Return (X, Y) of the center of cell containing provided text 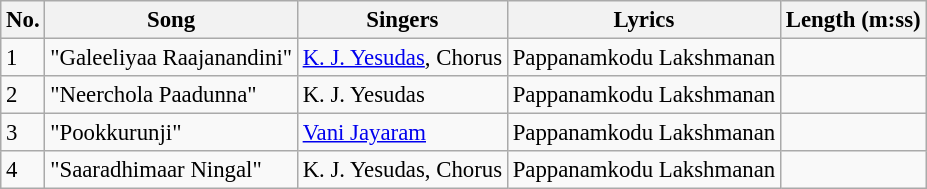
1 (23, 58)
No. (23, 20)
Singers (402, 20)
Song (171, 20)
Vani Jayaram (402, 133)
"Galeeliyaa Raajanandini" (171, 58)
4 (23, 170)
2 (23, 95)
K. J. Yesudas (402, 95)
Lyrics (644, 20)
"Saaradhimaar Ningal" (171, 170)
Length (m:ss) (854, 20)
3 (23, 133)
"Neerchola Paadunna" (171, 95)
"Pookkurunji" (171, 133)
